Identify which cell holds the provided text, then report its [x, y] central coordinate. 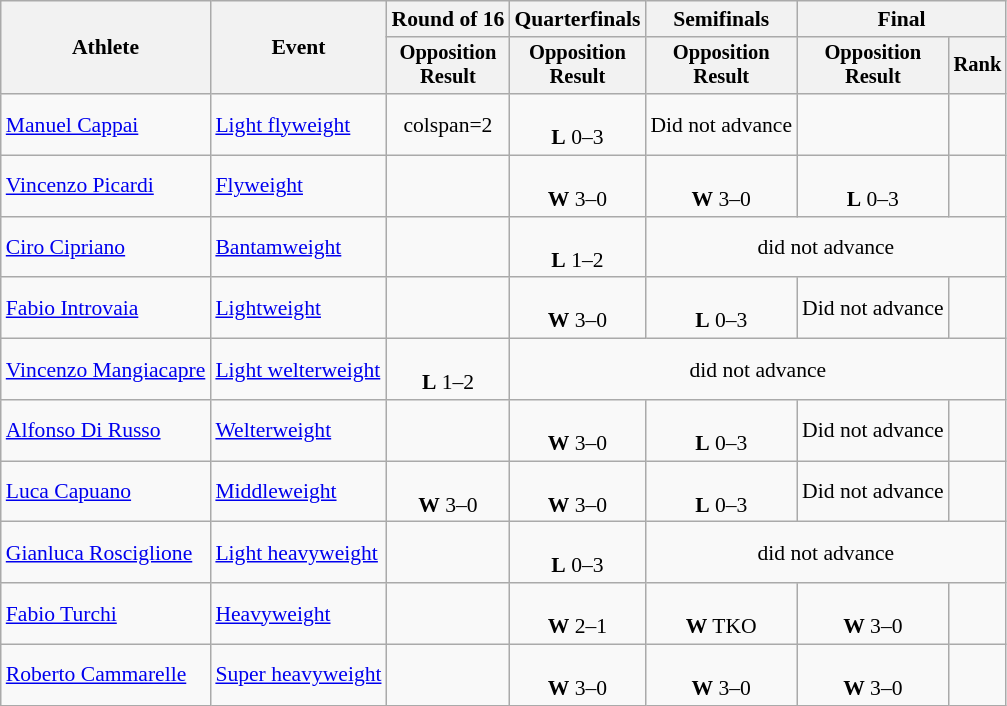
Luca Capuano [106, 492]
Fabio Turchi [106, 614]
Semifinals [721, 19]
Light heavyweight [298, 552]
Light flyweight [298, 124]
Flyweight [298, 186]
Middleweight [298, 492]
Light welterweight [298, 370]
Fabio Introvaia [106, 308]
W TKO [721, 614]
Rank [978, 66]
Roberto Cammarelle [106, 676]
Alfonso Di Russo [106, 430]
Super heavyweight [298, 676]
Vincenzo Picardi [106, 186]
Ciro Cipriano [106, 248]
Heavyweight [298, 614]
Vincenzo Mangiacapre [106, 370]
Lightweight [298, 308]
Quarterfinals [577, 19]
Gianluca Rosciglione [106, 552]
Athlete [106, 48]
W 2–1 [577, 614]
Bantamweight [298, 248]
Event [298, 48]
colspan=2 [448, 124]
Welterweight [298, 430]
Manuel Cappai [106, 124]
Final [902, 19]
Round of 16 [448, 19]
